Pinpoint the cell where the given text exists, returning its [X, Y] midpoint coordinate. 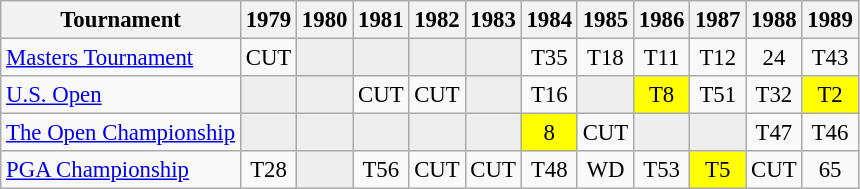
T47 [774, 133]
T28 [268, 170]
T11 [661, 58]
T53 [661, 170]
T43 [830, 58]
Tournament [121, 20]
T12 [718, 58]
1989 [830, 20]
1983 [493, 20]
T32 [774, 95]
Masters Tournament [121, 58]
1980 [325, 20]
T48 [549, 170]
The Open Championship [121, 133]
T35 [549, 58]
65 [830, 170]
WD [605, 170]
T2 [830, 95]
8 [549, 133]
T18 [605, 58]
PGA Championship [121, 170]
T46 [830, 133]
U.S. Open [121, 95]
T5 [718, 170]
24 [774, 58]
1985 [605, 20]
T51 [718, 95]
1984 [549, 20]
1988 [774, 20]
1981 [381, 20]
1982 [437, 20]
T56 [381, 170]
1987 [718, 20]
T16 [549, 95]
1986 [661, 20]
T8 [661, 95]
1979 [268, 20]
